For the text-containing cell, return its midpoint in (X, Y) coordinate format. 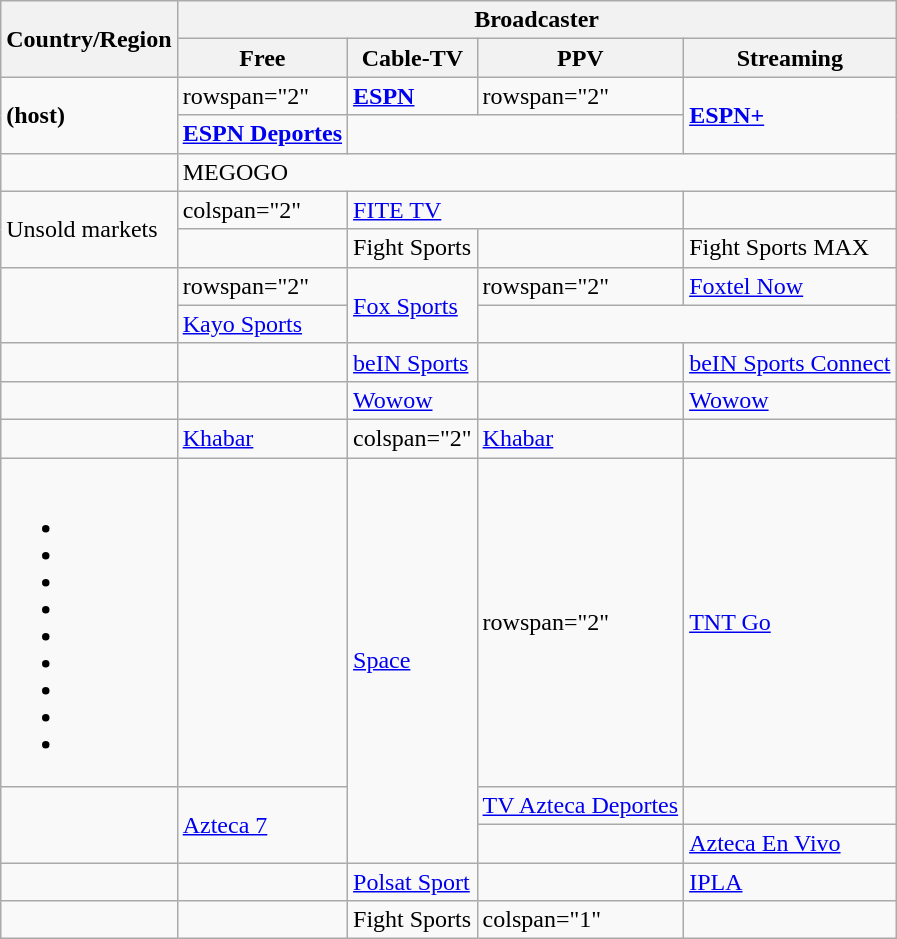
TV Azteca Deportes (580, 806)
Space (413, 660)
Azteca 7 (262, 825)
ESPN (413, 96)
beIN Sports Connect (790, 362)
Fight Sports MAX (790, 248)
Streaming (790, 58)
PPV (580, 58)
FITE TV (516, 210)
(host) (89, 115)
Country/Region (89, 39)
Free (262, 58)
IPLA (790, 882)
Polsat Sport (413, 882)
Foxtel Now (790, 286)
Azteca En Vivo (790, 844)
Kayo Sports (262, 324)
Unsold markets (89, 229)
MEGOGO (536, 172)
Fox Sports (413, 305)
beIN Sports (413, 362)
Cable-TV (413, 58)
ESPN Deportes (262, 134)
TNT Go (790, 622)
ESPN+ (790, 115)
Broadcaster (536, 20)
colspan="1" (580, 920)
